Search for the cell housing the specified text and yield its (X, Y) center coordinate. 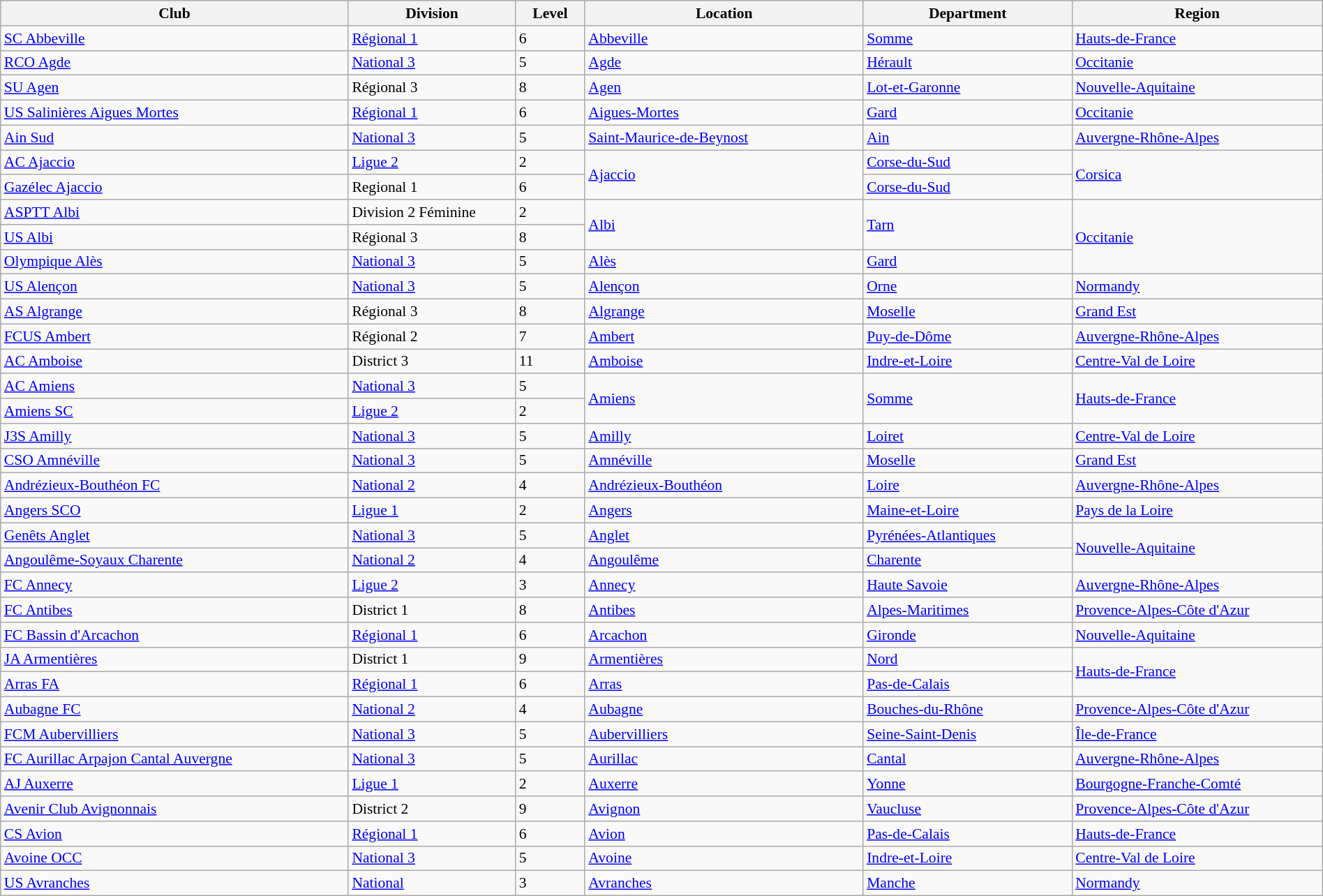
FCM Aubervilliers (174, 734)
Avignon (724, 809)
Maine-et-Loire (967, 511)
FC Annecy (174, 585)
Regional 1 (431, 188)
Yonne (967, 784)
Level (551, 13)
Aubagne (724, 710)
Angoulême-Soyaux Charente (174, 560)
Régional 2 (431, 336)
FC Bassin d'Arcachon (174, 635)
Gironde (967, 635)
Auxerre (724, 784)
Bouches-du-Rhône (967, 710)
National (431, 883)
US Alençon (174, 287)
Île-de-France (1197, 734)
Corsica (1197, 174)
J3S Amilly (174, 436)
Alençon (724, 287)
Annecy (724, 585)
Andrézieux-Bouthéon (724, 486)
SU Agen (174, 88)
AJ Auxerre (174, 784)
AC Ajaccio (174, 163)
Amiens (724, 399)
CSO Amnéville (174, 461)
Avoine OCC (174, 858)
Pyrénées-Atlantiques (967, 535)
Loiret (967, 436)
District 2 (431, 809)
Avoine (724, 858)
Ain (967, 137)
11 (551, 361)
Andrézieux-Bouthéon FC (174, 486)
Puy-de-Dôme (967, 336)
Antibes (724, 610)
Avenir Club Avignonnais (174, 809)
US Avranches (174, 883)
FC Antibes (174, 610)
Anglet (724, 535)
7 (551, 336)
Department (967, 13)
Haute Savoie (967, 585)
Genêts Anglet (174, 535)
Tarn (967, 225)
Pays de la Loire (1197, 511)
Avion (724, 834)
Loire (967, 486)
Amnéville (724, 461)
AS Algrange (174, 312)
RCO Agde (174, 63)
Albi (724, 225)
Saint-Maurice-de-Beynost (724, 137)
Angers SCO (174, 511)
Club (174, 13)
AC Amiens (174, 387)
Cantal (967, 759)
Aubervilliers (724, 734)
ASPTT Albi (174, 212)
Division 2 Féminine (431, 212)
Lot-et-Garonne (967, 88)
Ain Sud (174, 137)
Hérault (967, 63)
Agde (724, 63)
CS Avion (174, 834)
Armentières (724, 659)
US Albi (174, 237)
US Salinières Aigues Mortes (174, 113)
Bourgogne-Franche-Comté (1197, 784)
Aurillac (724, 759)
Alès (724, 262)
Charente (967, 560)
Amiens SC (174, 411)
Division (431, 13)
Alpes-Maritimes (967, 610)
Arras (724, 685)
Orne (967, 287)
Location (724, 13)
Manche (967, 883)
Angers (724, 511)
SC Abbeville (174, 38)
Ajaccio (724, 174)
FC Aurillac Arpajon Cantal Auvergne (174, 759)
Abbeville (724, 38)
Aubagne FC (174, 710)
Arcachon (724, 635)
Region (1197, 13)
Ambert (724, 336)
Avranches (724, 883)
Aigues-Mortes (724, 113)
Seine-Saint-Denis (967, 734)
Agen (724, 88)
JA Armentières (174, 659)
Vaucluse (967, 809)
District 3 (431, 361)
FCUS Ambert (174, 336)
Gazélec Ajaccio (174, 188)
Amilly (724, 436)
Arras FA (174, 685)
Algrange (724, 312)
Amboise (724, 361)
AC Amboise (174, 361)
Olympique Alès (174, 262)
Angoulême (724, 560)
Nord (967, 659)
